For the text-containing cell, return its midpoint in [X, Y] coordinate format. 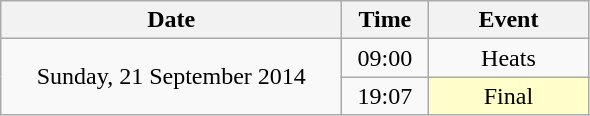
Date [172, 20]
Heats [508, 58]
Sunday, 21 September 2014 [172, 77]
Final [508, 96]
Event [508, 20]
09:00 [385, 58]
Time [385, 20]
19:07 [385, 96]
